Return [x, y] of the center of cell containing provided text 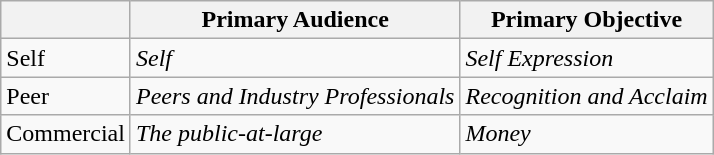
Commercial [66, 134]
The public-at-large [294, 134]
Money [586, 134]
Peers and Industry Professionals [294, 96]
Recognition and Acclaim [586, 96]
Primary Objective [586, 20]
Primary Audience [294, 20]
Peer [66, 96]
Self Expression [586, 58]
